Search for the cell housing the specified text and yield its [X, Y] center coordinate. 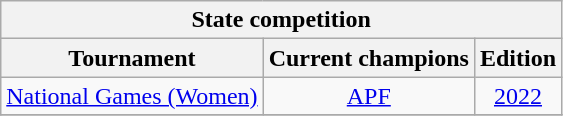
Current champions [368, 58]
APF [368, 96]
National Games (Women) [132, 96]
Edition [518, 58]
State competition [282, 20]
2022 [518, 96]
Tournament [132, 58]
